Return [X, Y] of the center of cell containing provided text 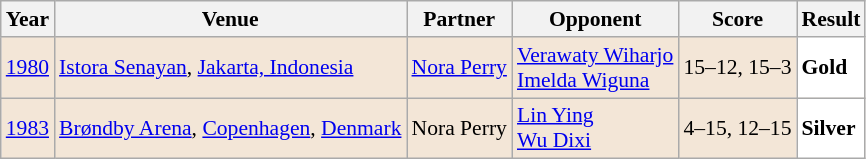
Venue [230, 19]
Silver [830, 128]
Istora Senayan, Jakarta, Indonesia [230, 68]
15–12, 15–3 [737, 68]
Lin Ying Wu Dixi [595, 128]
Year [28, 19]
4–15, 12–15 [737, 128]
1983 [28, 128]
Score [737, 19]
1980 [28, 68]
Brøndby Arena, Copenhagen, Denmark [230, 128]
Partner [458, 19]
Gold [830, 68]
Opponent [595, 19]
Result [830, 19]
Verawaty Wiharjo Imelda Wiguna [595, 68]
